Detect which cell encompasses the target text, then output its [X, Y] center coordinate. 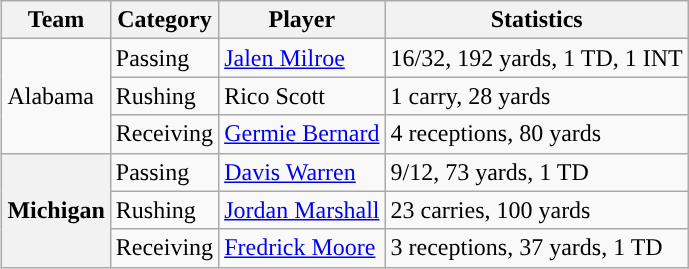
Jalen Milroe [302, 58]
1 carry, 28 yards [536, 96]
Michigan [56, 210]
Rico Scott [302, 96]
Player [302, 20]
3 receptions, 37 yards, 1 TD [536, 248]
4 receptions, 80 yards [536, 134]
Category [164, 20]
Davis Warren [302, 172]
Alabama [56, 96]
Germie Bernard [302, 134]
16/32, 192 yards, 1 TD, 1 INT [536, 58]
9/12, 73 yards, 1 TD [536, 172]
Fredrick Moore [302, 248]
Team [56, 20]
Statistics [536, 20]
Jordan Marshall [302, 210]
23 carries, 100 yards [536, 210]
